Determine the (X, Y) coordinate at the center of the cell enclosing the given text.  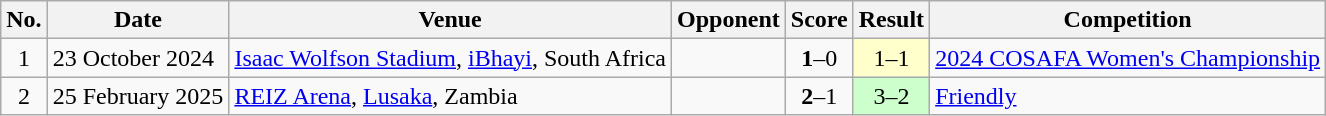
3–2 (891, 96)
Isaac Wolfson Stadium, iBhayi, South Africa (450, 58)
Opponent (729, 20)
Venue (450, 20)
Friendly (1128, 96)
1–0 (819, 58)
1–1 (891, 58)
Date (138, 20)
23 October 2024 (138, 58)
2024 COSAFA Women's Championship (1128, 58)
1 (24, 58)
2 (24, 96)
REIZ Arena, Lusaka, Zambia (450, 96)
Competition (1128, 20)
Result (891, 20)
2–1 (819, 96)
Score (819, 20)
25 February 2025 (138, 96)
No. (24, 20)
